Return [x, y] of the center of cell containing provided text 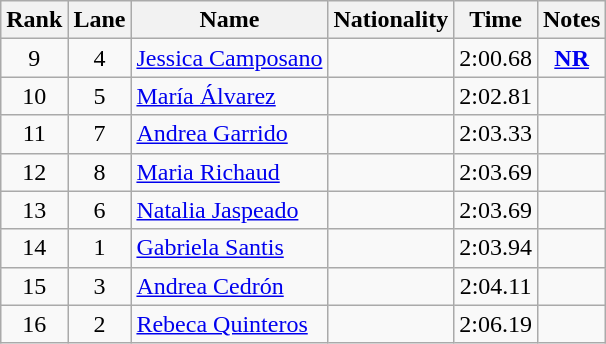
12 [34, 172]
Time [496, 20]
1 [100, 248]
María Álvarez [230, 96]
Nationality [391, 20]
10 [34, 96]
9 [34, 58]
3 [100, 286]
Natalia Jaspeado [230, 210]
Jessica Camposano [230, 58]
4 [100, 58]
14 [34, 248]
Notes [571, 20]
2 [100, 324]
Name [230, 20]
7 [100, 134]
5 [100, 96]
2:06.19 [496, 324]
Maria Richaud [230, 172]
Andrea Cedrón [230, 286]
2:03.33 [496, 134]
Rebeca Quinteros [230, 324]
11 [34, 134]
6 [100, 210]
2:03.94 [496, 248]
13 [34, 210]
2:04.11 [496, 286]
2:00.68 [496, 58]
2:02.81 [496, 96]
16 [34, 324]
Gabriela Santis [230, 248]
15 [34, 286]
NR [571, 58]
Rank [34, 20]
Lane [100, 20]
Andrea Garrido [230, 134]
8 [100, 172]
